Locate the cell with the specified text and output its (x, y) center coordinate. 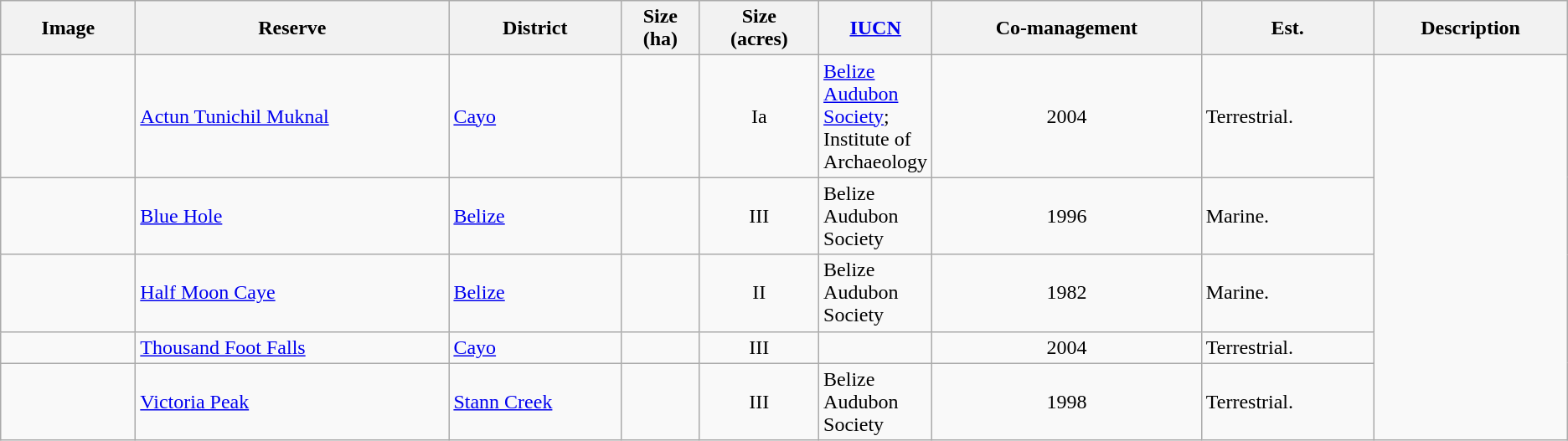
Co-management (1067, 28)
1982 (1067, 293)
1998 (1067, 402)
II (759, 293)
Est. (1287, 28)
Stann Creek (535, 402)
Size(ha) (660, 28)
Ia (759, 116)
Victoria Peak (292, 402)
1996 (1067, 216)
District (535, 28)
Size(acres) (759, 28)
Image (69, 28)
Actun Tunichil Muknal (292, 116)
Half Moon Caye (292, 293)
Belize Audubon Society; Institute of Archaeology (876, 116)
Reserve (292, 28)
IUCN (876, 28)
Description (1471, 28)
Blue Hole (292, 216)
Thousand Foot Falls (292, 347)
